Identify which cell holds the provided text, then report its (x, y) central coordinate. 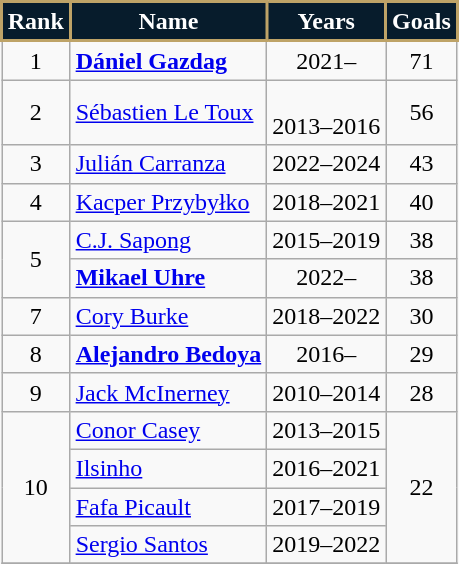
22 (422, 487)
2018–2021 (326, 202)
9 (36, 392)
2015–2019 (326, 240)
2018–2022 (326, 316)
2016– (326, 354)
5 (36, 259)
Mikael Uhre (168, 278)
Jack McInerney (168, 392)
Kacper Przybyłko (168, 202)
Ilsinho (168, 468)
Rank (36, 22)
Sébastien Le Toux (168, 112)
Conor Casey (168, 430)
Julián Carranza (168, 164)
43 (422, 164)
2022– (326, 278)
2 (36, 112)
2017–2019 (326, 507)
Name (168, 22)
10 (36, 487)
Years (326, 22)
Alejandro Bedoya (168, 354)
2013–2015 (326, 430)
Fafa Picault (168, 507)
2010–2014 (326, 392)
1 (36, 60)
2013–2016 (326, 112)
40 (422, 202)
3 (36, 164)
2022–2024 (326, 164)
71 (422, 60)
C.J. Sapong (168, 240)
30 (422, 316)
56 (422, 112)
7 (36, 316)
Cory Burke (168, 316)
8 (36, 354)
Goals (422, 22)
4 (36, 202)
Sergio Santos (168, 545)
29 (422, 354)
Dániel Gazdag (168, 60)
28 (422, 392)
2016–2021 (326, 468)
2019–2022 (326, 545)
2021– (326, 60)
